Pinpoint the cell where the given text exists, returning its (x, y) midpoint coordinate. 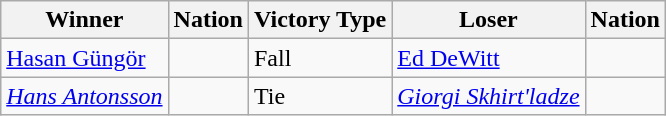
Victory Type (320, 20)
Hans Antonsson (84, 96)
Fall (320, 58)
Hasan Güngör (84, 58)
Loser (488, 20)
Giorgi Skhirt'ladze (488, 96)
Ed DeWitt (488, 58)
Winner (84, 20)
Tie (320, 96)
